For the text-containing cell, return its midpoint in [X, Y] coordinate format. 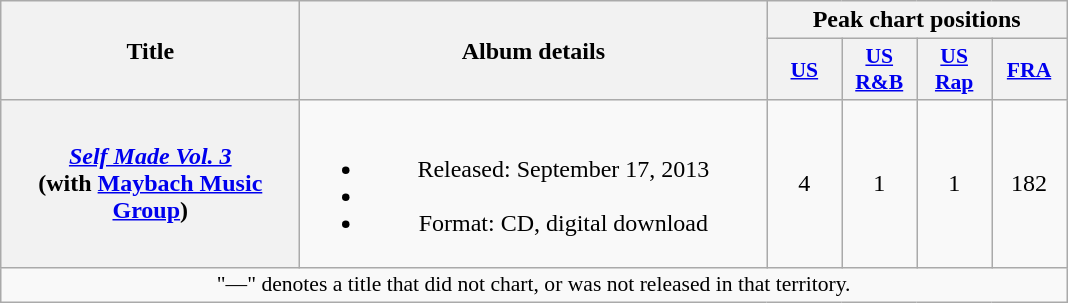
Released: September 17, 2013Format: CD, digital download [534, 184]
Title [150, 50]
"—" denotes a title that did not chart, or was not released in that territory. [534, 285]
Self Made Vol. 3(with Maybach Music Group) [150, 184]
Album details [534, 50]
4 [804, 184]
US R&B [880, 70]
FRA [1030, 70]
US Rap [954, 70]
182 [1030, 184]
Peak chart positions [917, 20]
US [804, 70]
